Pinpoint the cell where the given text exists, returning its (x, y) midpoint coordinate. 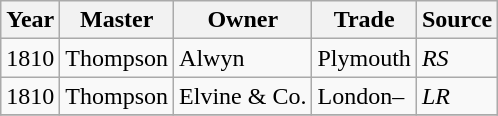
London– (364, 96)
Elvine & Co. (243, 96)
Year (30, 20)
LR (456, 96)
Alwyn (243, 58)
RS (456, 58)
Source (456, 20)
Trade (364, 20)
Master (117, 20)
Owner (243, 20)
Plymouth (364, 58)
